Capture the cell that displays the provided text and extract its (x, y) central coordinate. 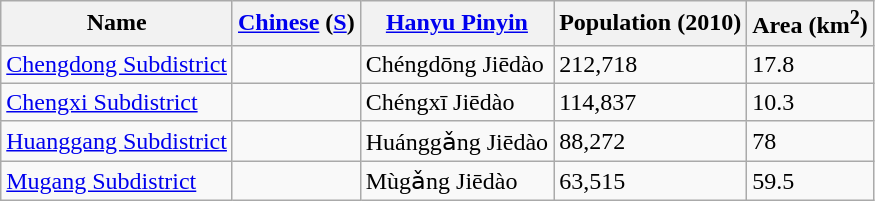
Chéngdōng Jiēdào (456, 64)
17.8 (810, 64)
Huánggǎng Jiēdào (456, 141)
212,718 (650, 64)
Chinese (S) (296, 24)
Chéngxī Jiēdào (456, 102)
114,837 (650, 102)
10.3 (810, 102)
Chengdong Subdistrict (117, 64)
59.5 (810, 181)
Name (117, 24)
Huanggang Subdistrict (117, 141)
Hanyu Pinyin (456, 24)
Area (km2) (810, 24)
Chengxi Subdistrict (117, 102)
Mùgǎng Jiēdào (456, 181)
Mugang Subdistrict (117, 181)
63,515 (650, 181)
78 (810, 141)
88,272 (650, 141)
Population (2010) (650, 24)
